Search for the cell housing the specified text and yield its (X, Y) center coordinate. 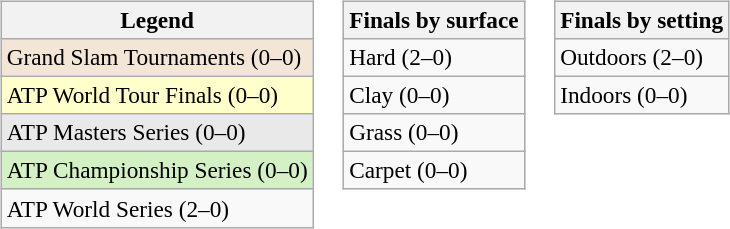
Clay (0–0) (434, 95)
Indoors (0–0) (642, 95)
Finals by setting (642, 20)
Outdoors (2–0) (642, 57)
ATP World Tour Finals (0–0) (157, 95)
Hard (2–0) (434, 57)
ATP World Series (2–0) (157, 208)
Grass (0–0) (434, 133)
Finals by surface (434, 20)
Grand Slam Tournaments (0–0) (157, 57)
ATP Championship Series (0–0) (157, 171)
Legend (157, 20)
Carpet (0–0) (434, 171)
ATP Masters Series (0–0) (157, 133)
